From the cell containing the given text, extract its center point as [X, Y] coordinate. 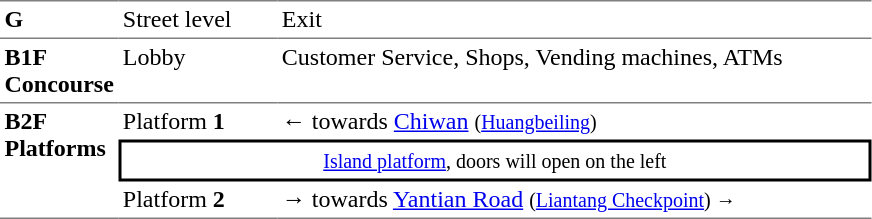
Exit [574, 19]
G [59, 19]
Street level [198, 19]
Lobby [198, 71]
Platform 1 [198, 122]
← towards Chiwan (Huangbeiling) [574, 122]
Customer Service, Shops, Vending machines, ATMs [574, 71]
Island platform, doors will open on the left [494, 161]
B1FConcourse [59, 71]
